Locate the cell with the specified text and output its [x, y] center coordinate. 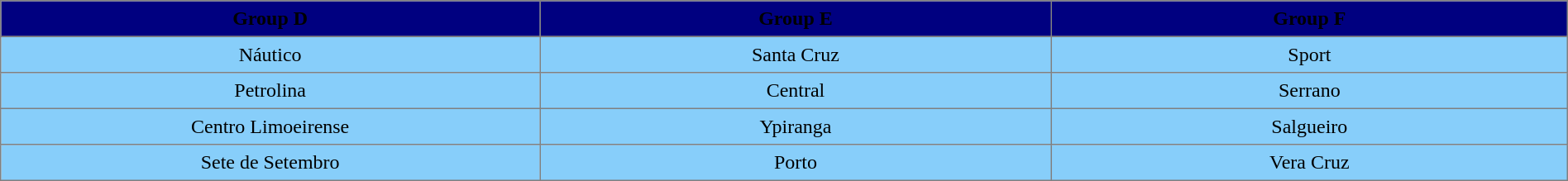
Náutico [270, 55]
Serrano [1309, 91]
Group F [1309, 19]
Sete de Setembro [270, 163]
Santa Cruz [796, 55]
Salgueiro [1309, 126]
Sport [1309, 55]
Ypiranga [796, 126]
Group D [270, 19]
Group E [796, 19]
Centro Limoeirense [270, 126]
Porto [796, 163]
Central [796, 91]
Vera Cruz [1309, 163]
Petrolina [270, 91]
